Return [X, Y] of the center of cell containing provided text 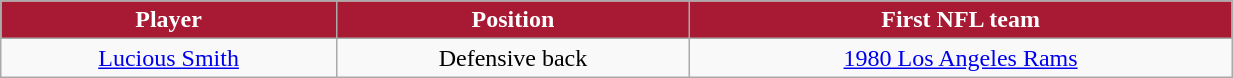
Position [512, 20]
First NFL team [961, 20]
Player [169, 20]
Lucious Smith [169, 58]
1980 Los Angeles Rams [961, 58]
Defensive back [512, 58]
